Detect which cell encompasses the target text, then output its [X, Y] center coordinate. 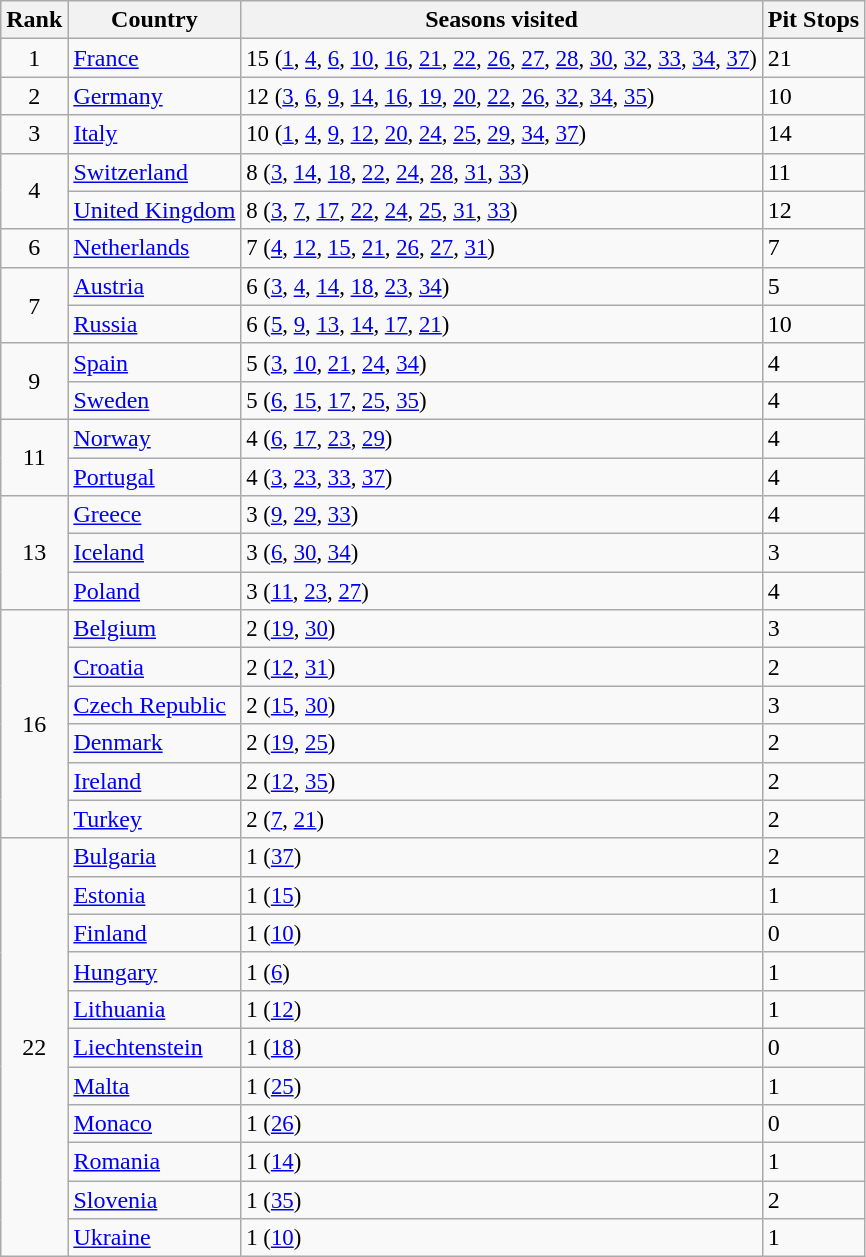
United Kingdom [154, 210]
10 (1, 4, 9, 12, 20, 24, 25, 29, 34, 37) [502, 134]
9 [34, 381]
Belgium [154, 629]
1 (14) [502, 1162]
12 [813, 210]
7 (4, 12, 15, 21, 26, 27, 31) [502, 248]
1 (15) [502, 895]
13 [34, 553]
Malta [154, 1085]
Croatia [154, 667]
2 (15, 30) [502, 705]
1 (12) [502, 1009]
Spain [154, 362]
Finland [154, 933]
Estonia [154, 895]
5 [813, 286]
2 (19, 30) [502, 629]
Monaco [154, 1124]
Bulgaria [154, 857]
22 [34, 1048]
Seasons visited [502, 20]
1 (25) [502, 1085]
Country [154, 20]
Portugal [154, 477]
2 (12, 31) [502, 667]
3 (11, 23, 27) [502, 591]
Italy [154, 134]
Germany [154, 96]
4 (6, 17, 23, 29) [502, 438]
Netherlands [154, 248]
Ukraine [154, 1238]
1 (35) [502, 1200]
Czech Republic [154, 705]
1 (26) [502, 1124]
Pit Stops [813, 20]
Norway [154, 438]
2 (12, 35) [502, 781]
4 (3, 23, 33, 37) [502, 477]
Sweden [154, 400]
1 (37) [502, 857]
6 [34, 248]
6 (5, 9, 13, 14, 17, 21) [502, 324]
Turkey [154, 819]
3 (9, 29, 33) [502, 515]
2 (7, 21) [502, 819]
Russia [154, 324]
Liechtenstein [154, 1047]
Rank [34, 20]
Ireland [154, 781]
Switzerland [154, 172]
Romania [154, 1162]
8 (3, 7, 17, 22, 24, 25, 31, 33) [502, 210]
14 [813, 134]
5 (3, 10, 21, 24, 34) [502, 362]
Iceland [154, 553]
3 (6, 30, 34) [502, 553]
Greece [154, 515]
France [154, 58]
15 (1, 4, 6, 10, 16, 21, 22, 26, 27, 28, 30, 32, 33, 34, 37) [502, 58]
1 (18) [502, 1047]
Poland [154, 591]
12 (3, 6, 9, 14, 16, 19, 20, 22, 26, 32, 34, 35) [502, 96]
Hungary [154, 971]
1 (6) [502, 971]
16 [34, 724]
5 (6, 15, 17, 25, 35) [502, 400]
Denmark [154, 743]
Slovenia [154, 1200]
21 [813, 58]
8 (3, 14, 18, 22, 24, 28, 31, 33) [502, 172]
Lithuania [154, 1009]
6 (3, 4, 14, 18, 23, 34) [502, 286]
Austria [154, 286]
2 (19, 25) [502, 743]
